Determine the [x, y] coordinate at the center of the cell enclosing the given text.  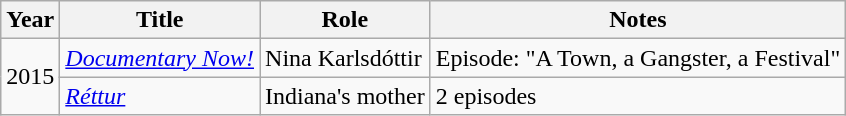
Role [346, 20]
Documentary Now! [160, 58]
2 episodes [638, 96]
Notes [638, 20]
Episode: "A Town, a Gangster, a Festival" [638, 58]
Year [30, 20]
Nina Karlsdóttir [346, 58]
Réttur [160, 96]
Title [160, 20]
2015 [30, 77]
Indiana's mother [346, 96]
